For the text-containing cell, return its midpoint in (X, Y) coordinate format. 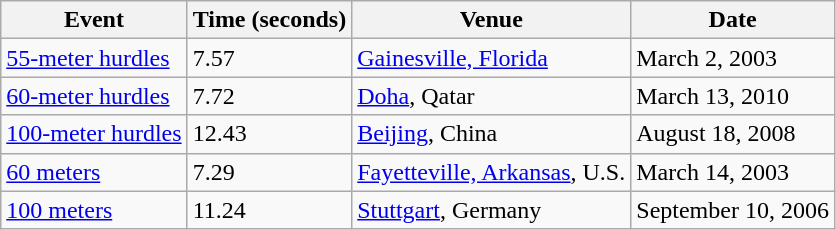
August 18, 2008 (733, 134)
March 2, 2003 (733, 58)
7.29 (270, 172)
7.72 (270, 96)
Time (seconds) (270, 20)
Date (733, 20)
Stuttgart, Germany (492, 210)
11.24 (270, 210)
Fayetteville, Arkansas, U.S. (492, 172)
March 14, 2003 (733, 172)
Venue (492, 20)
60 meters (94, 172)
Beijing, China (492, 134)
55-meter hurdles (94, 58)
100 meters (94, 210)
60-meter hurdles (94, 96)
100-meter hurdles (94, 134)
12.43 (270, 134)
Event (94, 20)
Gainesville, Florida (492, 58)
March 13, 2010 (733, 96)
7.57 (270, 58)
September 10, 2006 (733, 210)
Doha, Qatar (492, 96)
